Capture the cell that displays the provided text and extract its (x, y) central coordinate. 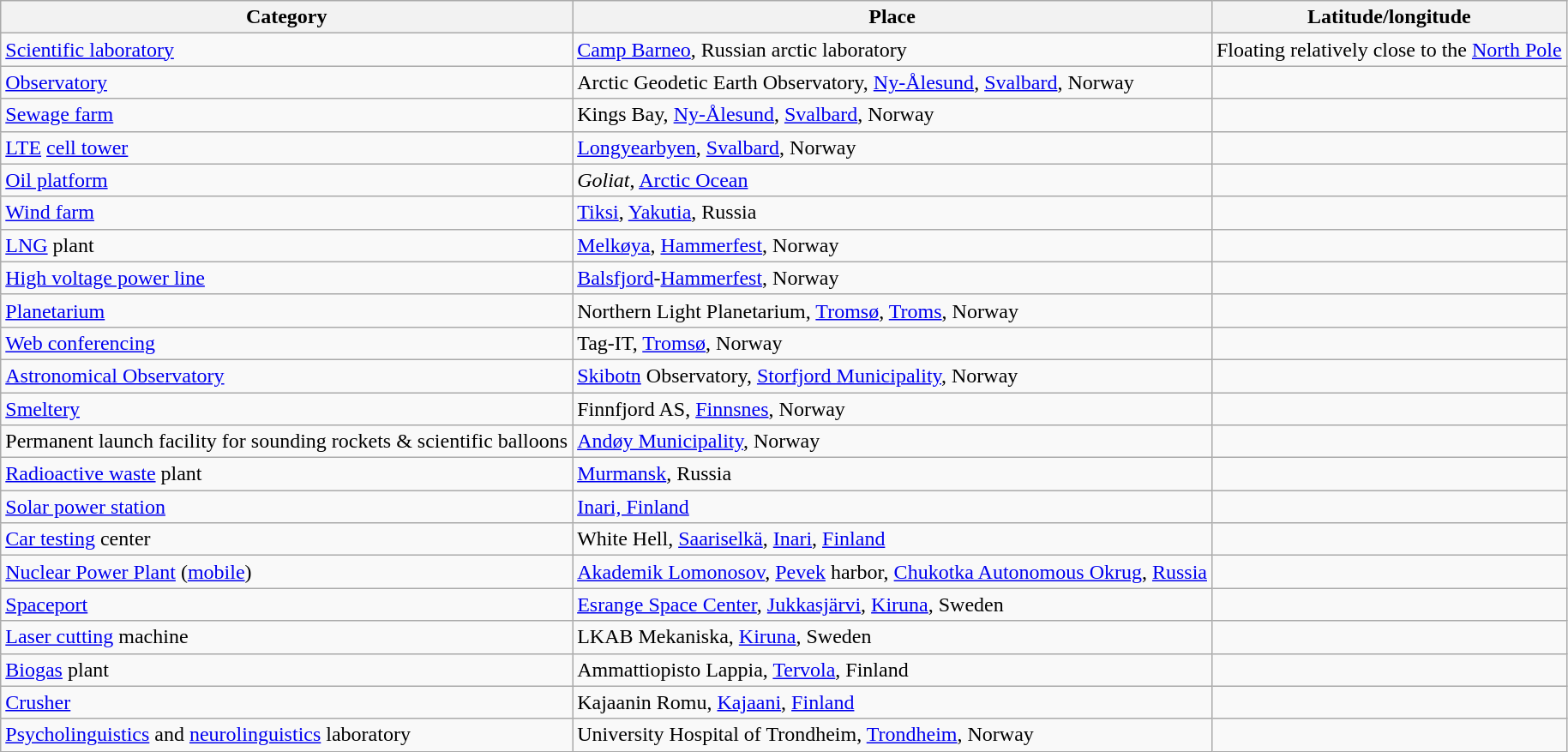
Permanent launch facility for sounding rockets & scientific balloons (286, 442)
Tag-IT, Tromsø, Norway (892, 343)
University Hospital of Trondheim, Trondheim, Norway (892, 735)
Radioactive waste plant (286, 474)
High voltage power line (286, 278)
Web conferencing (286, 343)
Longyearbyen, Svalbard, Norway (892, 147)
Spaceport (286, 605)
LNG plant (286, 245)
Northern Light Planetarium, Tromsø, Troms, Norway (892, 310)
Latitude/longitude (1389, 17)
Psycholinguistics and neurolinguistics laboratory (286, 735)
Observatory (286, 82)
Camp Barneo, Russian arctic laboratory (892, 50)
Solar power station (286, 507)
Andøy Municipality, Norway (892, 442)
LKAB Mekaniska, Kiruna, Sweden (892, 637)
Category (286, 17)
LTE cell tower (286, 147)
Wind farm (286, 213)
Biogas plant (286, 670)
Astronomical Observatory (286, 376)
Esrange Space Center, Jukkasjärvi, Kiruna, Sweden (892, 605)
Finnfjord AS, Finnsnes, Norway (892, 409)
Inari, Finland (892, 507)
Melkøya, Hammerfest, Norway (892, 245)
Goliat, Arctic Ocean (892, 180)
Planetarium (286, 310)
Oil platform (286, 180)
Skibotn Observatory, Storfjord Municipality, Norway (892, 376)
Akademik Lomonosov, Pevek harbor, Chukotka Autonomous Okrug, Russia (892, 572)
Place (892, 17)
Kings Bay, Ny-Ålesund, Svalbard, Norway (892, 115)
Nuclear Power Plant (mobile) (286, 572)
Smeltery (286, 409)
Laser cutting machine (286, 637)
Arctic Geodetic Earth Observatory, Ny-Ålesund, Svalbard, Norway (892, 82)
White Hell, Saariselkä, Inari, Finland (892, 539)
Balsfjord-Hammerfest, Norway (892, 278)
Scientific laboratory (286, 50)
Floating relatively close to the North Pole (1389, 50)
Ammattiopisto Lappia, Tervola, Finland (892, 670)
Tiksi, Yakutia, Russia (892, 213)
Murmansk, Russia (892, 474)
Crusher (286, 702)
Kajaanin Romu, Kajaani, Finland (892, 702)
Car testing center (286, 539)
Sewage farm (286, 115)
